Detect which cell encompasses the target text, then output its [X, Y] center coordinate. 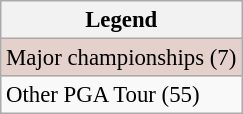
Major championships (7) [122, 58]
Legend [122, 20]
Other PGA Tour (55) [122, 95]
